Pinpoint the cell where the given text exists, returning its [X, Y] midpoint coordinate. 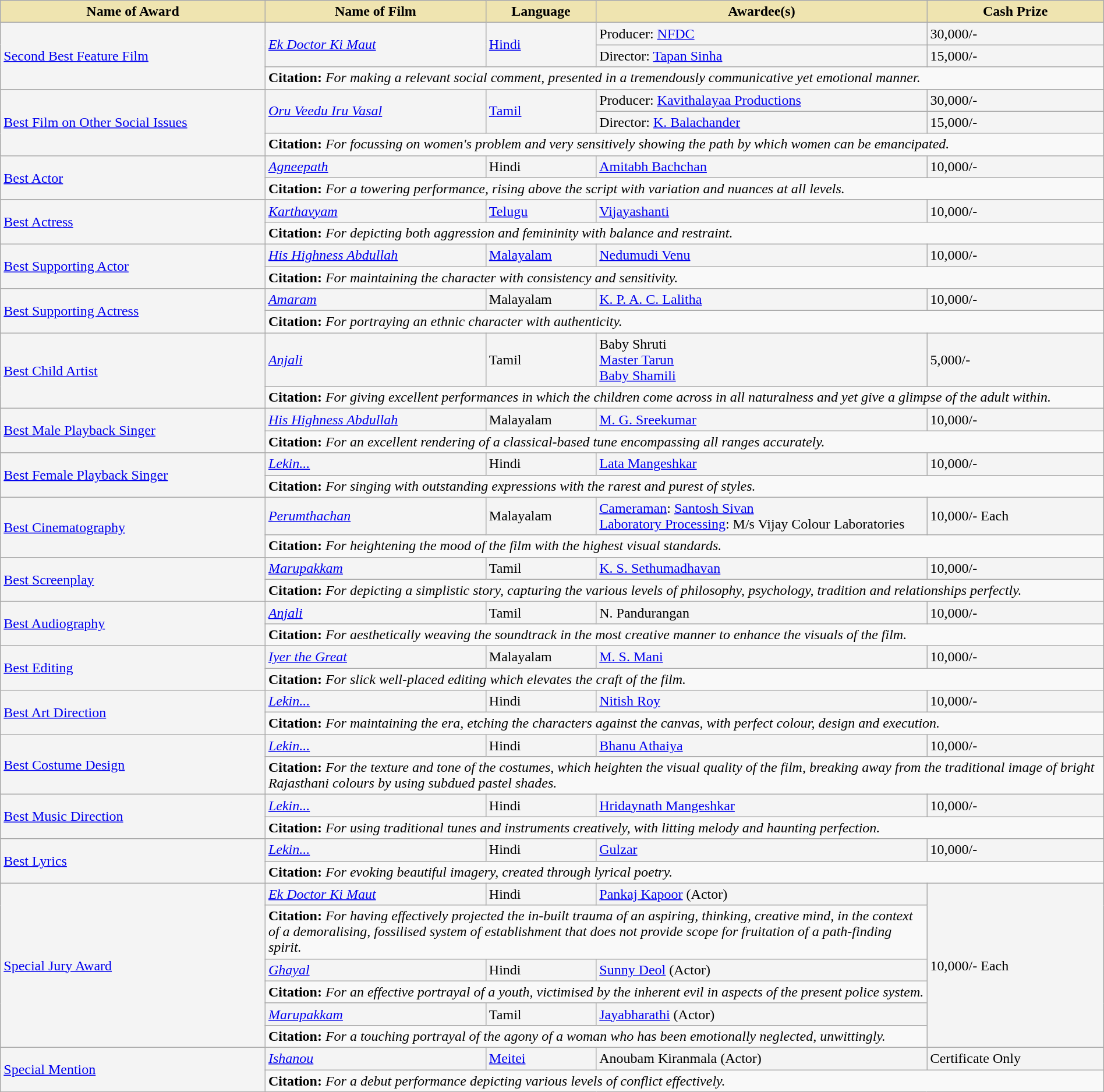
Gulzar [762, 850]
Best Costume Design [133, 765]
Karthavyam [375, 211]
Producer: Kavithalayaa Productions [762, 100]
Oru Veedu Iru Vasal [375, 111]
Best Female Playback Singer [133, 475]
Best Music Direction [133, 817]
Citation: For portraying an ethnic character with authenticity. [684, 322]
Pankaj Kapoor (Actor) [762, 894]
Special Jury Award [133, 965]
Best Male Playback Singer [133, 431]
Citation: For a debut performance depicting various levels of conflict effectively. [684, 1081]
Best Art Direction [133, 712]
Citation: For evoking beautiful imagery, created through lyrical poetry. [684, 872]
Ghayal [375, 970]
Citation: For maintaining the character with consistency and sensitivity. [684, 278]
5,000/- [1015, 360]
Name of Film [375, 12]
Hridaynath Mangeshkar [762, 806]
Ishanou [375, 1058]
Baby ShrutiMaster TarunBaby Shamili [762, 360]
Anoubam Kiranmala (Actor) [762, 1058]
Best Editing [133, 668]
Director: Tapan Sinha [762, 56]
Citation: For an effective portrayal of a youth, victimised by the inherent evil in aspects of the present police system. [596, 992]
Perumthachan [375, 516]
Certificate Only [1015, 1058]
Language [540, 12]
Lata Mangeshkar [762, 464]
Citation: For aesthetically weaving the soundtrack in the most creative manner to enhance the visuals of the film. [684, 634]
Vijayashanti [762, 211]
M. G. Sreekumar [762, 420]
Citation: For heightening the mood of the film with the highest visual standards. [684, 546]
Best Screenplay [133, 579]
Best Film on Other Social Issues [133, 122]
Citation: For depicting both aggression and femininity with balance and restraint. [684, 233]
Citation: For a towering performance, rising above the script with variation and nuances at all levels. [684, 189]
Citation: For slick well-placed editing which elevates the craft of the film. [684, 679]
Telugu [540, 211]
Bhanu Athaiya [762, 746]
K. P. A. C. Lalitha [762, 300]
Citation: For focussing on women's problem and very sensitively showing the path by which women can be emancipated. [684, 144]
Cameraman: Santosh SivanLaboratory Processing: M/s Vijay Colour Laboratories [762, 516]
Awardee(s) [762, 12]
Best Audiography [133, 623]
Jayabharathi (Actor) [762, 1014]
Best Lyrics [133, 861]
Director: K. Balachander [762, 122]
Best Supporting Actress [133, 311]
Meitei [540, 1058]
Name of Award [133, 12]
Citation: For making a relevant social comment, presented in a tremendously communicative yet emotional manner. [684, 78]
Agneepath [375, 166]
Citation: For an excellent rendering of a classical-based tune encompassing all ranges accurately. [684, 442]
Producer: NFDC [762, 34]
Best Supporting Actor [133, 266]
Nedumudi Venu [762, 255]
Best Child Artist [133, 371]
Citation: For a touching portrayal of the agony of a woman who has been emotionally neglected, unwittingly. [596, 1036]
Citation: For using traditional tunes and instruments creatively, with litting melody and haunting perfection. [684, 828]
Best Actress [133, 222]
Amaram [375, 300]
Best Cinematography [133, 527]
Citation: For singing with outstanding expressions with the rarest and purest of styles. [684, 486]
Citation: For maintaining the era, etching the characters against the canvas, with perfect colour, design and execution. [684, 724]
Citation: For depicting a simplistic story, capturing the various levels of philosophy, psychology, tradition and relationships perfectly. [684, 590]
Second Best Feature Film [133, 56]
N. Pandurangan [762, 612]
M. S. Mani [762, 657]
Sunny Deol (Actor) [762, 970]
Citation: For giving excellent performances in which the children come across in all naturalness and yet give a glimpse of the adult within. [684, 398]
Nitish Roy [762, 701]
K. S. Sethumadhavan [762, 568]
Cash Prize [1015, 12]
Special Mention [133, 1069]
Iyer the Great [375, 657]
Best Actor [133, 178]
Amitabh Bachchan [762, 166]
